Identify which cell holds the provided text, then report its [X, Y] central coordinate. 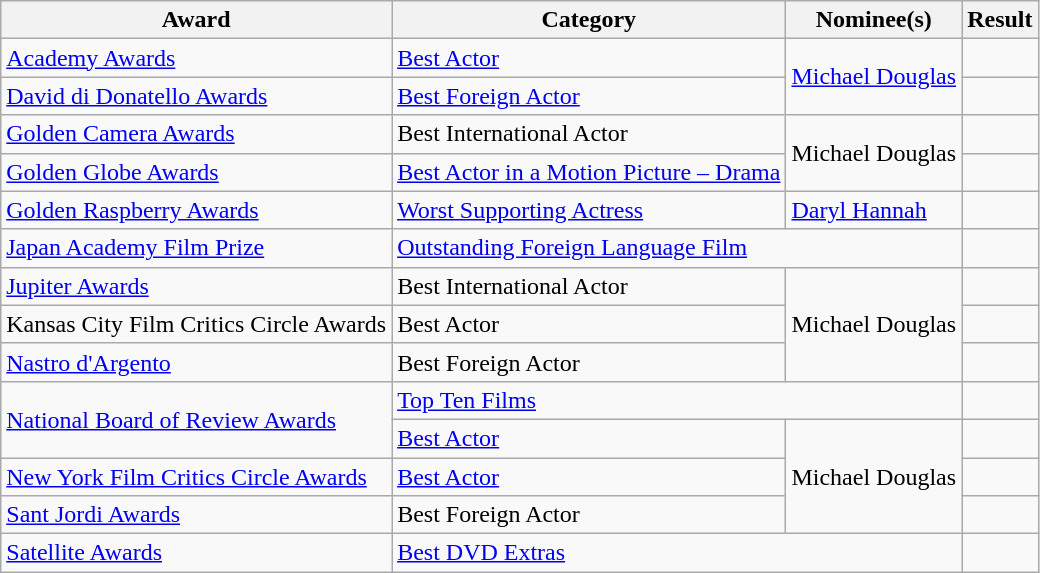
Kansas City Film Critics Circle Awards [196, 324]
Award [196, 20]
David di Donatello Awards [196, 96]
Daryl Hannah [874, 210]
National Board of Review Awards [196, 419]
Outstanding Foreign Language Film [677, 248]
Golden Camera Awards [196, 134]
Top Ten Films [677, 400]
Nominee(s) [874, 20]
Golden Raspberry Awards [196, 210]
Japan Academy Film Prize [196, 248]
Satellite Awards [196, 553]
Jupiter Awards [196, 286]
Sant Jordi Awards [196, 515]
Category [589, 20]
Result [1000, 20]
Worst Supporting Actress [589, 210]
Best Actor in a Motion Picture – Drama [589, 172]
New York Film Critics Circle Awards [196, 477]
Golden Globe Awards [196, 172]
Nastro d'Argento [196, 362]
Best DVD Extras [677, 553]
Academy Awards [196, 58]
